Provide the [X, Y] coordinate of the cell's center where the given text is located.  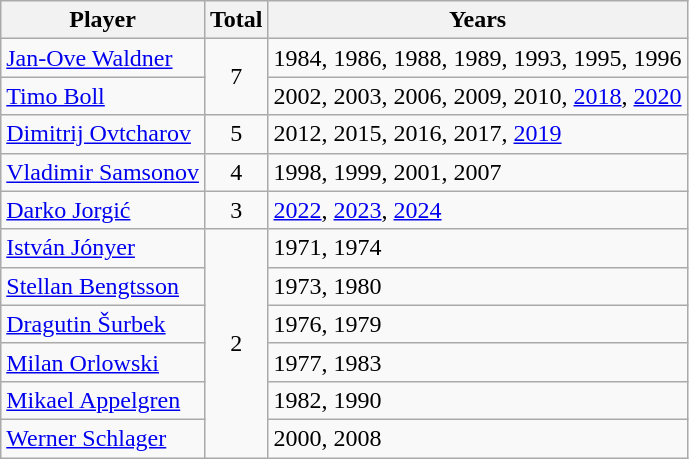
Vladimir Samsonov [103, 172]
Player [103, 20]
1982, 1990 [478, 400]
1976, 1979 [478, 324]
2012, 2015, 2016, 2017, 2019 [478, 134]
2 [236, 343]
1998, 1999, 2001, 2007 [478, 172]
1973, 1980 [478, 286]
István Jónyer [103, 248]
2022, 2023, 2024 [478, 210]
Timo Boll [103, 96]
7 [236, 77]
1971, 1974 [478, 248]
5 [236, 134]
Stellan Bengtsson [103, 286]
3 [236, 210]
4 [236, 172]
Milan Orlowski [103, 362]
Mikael Appelgren [103, 400]
Dragutin Šurbek [103, 324]
Darko Jorgić [103, 210]
Jan-Ove Waldner [103, 58]
1984, 1986, 1988, 1989, 1993, 1995, 1996 [478, 58]
2000, 2008 [478, 438]
Years [478, 20]
Dimitrij Ovtcharov [103, 134]
Werner Schlager [103, 438]
Total [236, 20]
2002, 2003, 2006, 2009, 2010, 2018, 2020 [478, 96]
1977, 1983 [478, 362]
